Return the (X, Y) coordinate for the center point of the cell that contains the specified text.  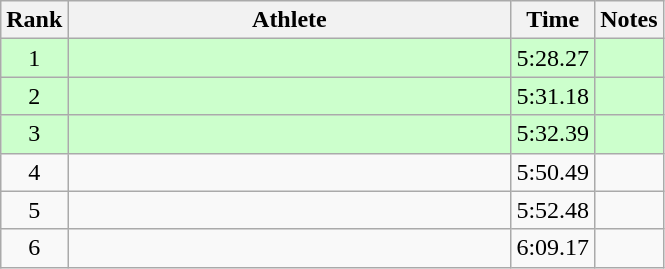
5 (34, 210)
5:31.18 (553, 96)
1 (34, 58)
5:52.48 (553, 210)
4 (34, 172)
Rank (34, 20)
5:28.27 (553, 58)
Time (553, 20)
2 (34, 96)
Athlete (290, 20)
3 (34, 134)
5:50.49 (553, 172)
6 (34, 248)
5:32.39 (553, 134)
6:09.17 (553, 248)
Notes (629, 20)
